From the cell containing the given text, extract its center point as (x, y) coordinate. 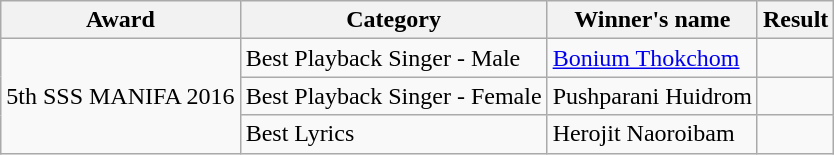
Best Playback Singer - Female (394, 96)
Category (394, 20)
Winner's name (652, 20)
Herojit Naoroibam (652, 134)
Result (795, 20)
Award (120, 20)
Pushparani Huidrom (652, 96)
5th SSS MANIFA 2016 (120, 96)
Best Playback Singer - Male (394, 58)
Best Lyrics (394, 134)
Bonium Thokchom (652, 58)
